Extract the [X, Y] coordinate from the center of the cell holding the provided text.  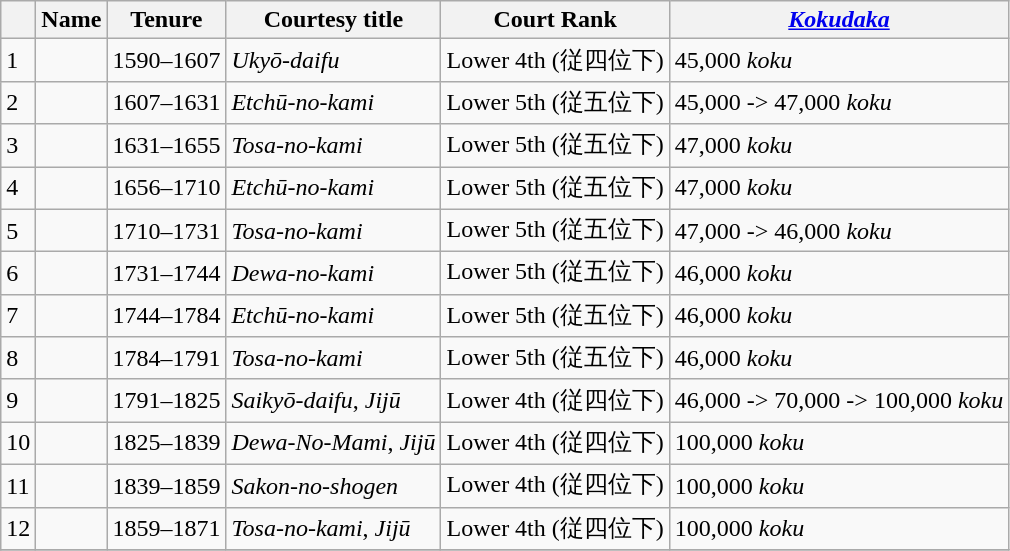
46,000 -> 70,000 -> 100,000 koku [838, 400]
1744–1784 [166, 316]
1590–1607 [166, 60]
12 [18, 528]
Saikyō-daifu, Jijū [334, 400]
9 [18, 400]
1859–1871 [166, 528]
2 [18, 102]
11 [18, 486]
1791–1825 [166, 400]
Tosa-no-kami, Jijū [334, 528]
1607–1631 [166, 102]
Ukyō-daifu [334, 60]
45,000 -> 47,000 koku [838, 102]
47,000 -> 46,000 koku [838, 230]
Tenure [166, 20]
10 [18, 444]
4 [18, 188]
1631–1655 [166, 146]
Dewa-No-Mami, Jijū [334, 444]
Kokudaka [838, 20]
5 [18, 230]
8 [18, 358]
1 [18, 60]
Sakon-no-shogen [334, 486]
1710–1731 [166, 230]
1784–1791 [166, 358]
Dewa-no-kami [334, 274]
Courtesy title [334, 20]
7 [18, 316]
Court Rank [555, 20]
3 [18, 146]
1731–1744 [166, 274]
1656–1710 [166, 188]
Name [72, 20]
45,000 koku [838, 60]
1839–1859 [166, 486]
1825–1839 [166, 444]
6 [18, 274]
